Output the [x, y] coordinate of the center of the cell containing the given text.  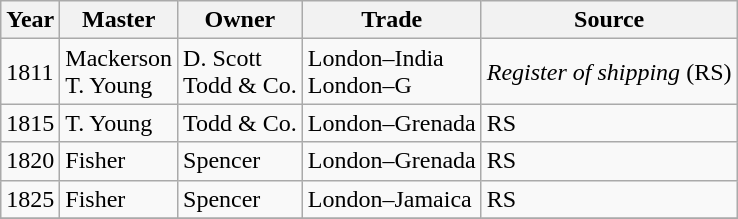
London–IndiaLondon–G [392, 72]
Todd & Co. [240, 123]
1820 [30, 161]
Register of shipping (RS) [609, 72]
Trade [392, 20]
1815 [30, 123]
D. ScottTodd & Co. [240, 72]
1811 [30, 72]
Source [609, 20]
1825 [30, 199]
Year [30, 20]
T. Young [119, 123]
London–Jamaica [392, 199]
MackersonT. Young [119, 72]
Master [119, 20]
Owner [240, 20]
